Extract the (X, Y) coordinate from the center of the cell holding the provided text.  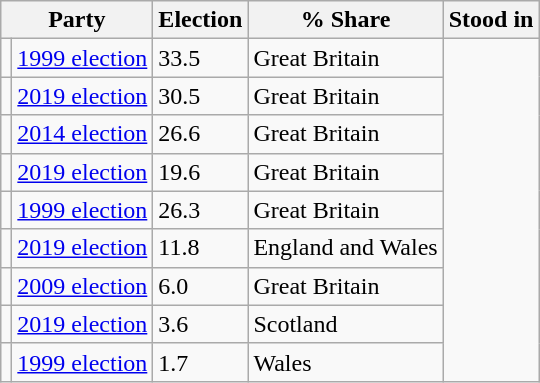
% Share (346, 20)
11.8 (200, 248)
3.6 (200, 324)
1.7 (200, 362)
30.5 (200, 96)
Wales (346, 362)
19.6 (200, 172)
33.5 (200, 58)
England and Wales (346, 248)
Stood in (491, 20)
Election (200, 20)
2014 election (82, 134)
Scotland (346, 324)
6.0 (200, 286)
26.6 (200, 134)
Party (77, 20)
2009 election (82, 286)
26.3 (200, 210)
